Scan for the cell matching the given text and deliver its [X, Y] coordinate at center. 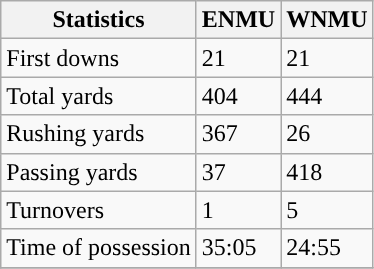
Statistics [99, 20]
404 [238, 96]
ENMU [238, 20]
Passing yards [99, 172]
24:55 [327, 248]
26 [327, 134]
1 [238, 210]
WNMU [327, 20]
418 [327, 172]
Total yards [99, 96]
5 [327, 210]
35:05 [238, 248]
444 [327, 96]
Time of possession [99, 248]
Turnovers [99, 210]
First downs [99, 58]
367 [238, 134]
37 [238, 172]
Rushing yards [99, 134]
